Return [X, Y] of the center of cell containing provided text 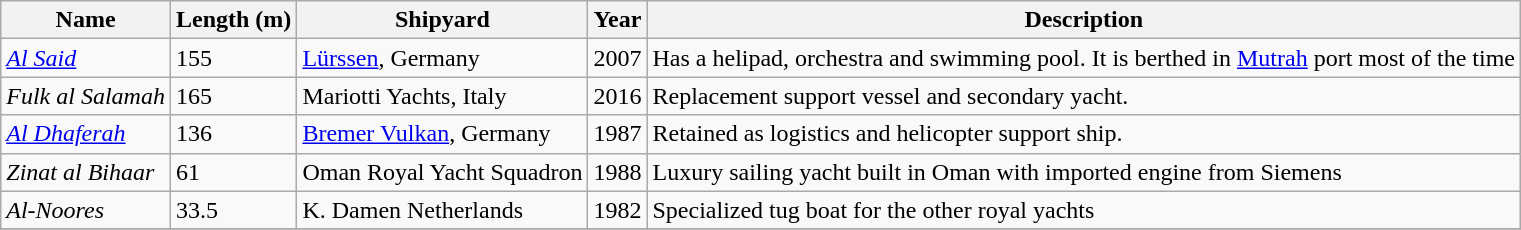
Retained as logistics and helicopter support ship. [1084, 134]
1988 [618, 172]
Oman Royal Yacht Squadron [442, 172]
Specialized tug boat for the other royal yachts [1084, 210]
Has a helipad, orchestra and swimming pool. It is berthed in Mutrah port most of the time [1084, 58]
2016 [618, 96]
Shipyard [442, 20]
Bremer Vulkan, Germany [442, 134]
K. Damen Netherlands [442, 210]
Replacement support vessel and secondary yacht. [1084, 96]
2007 [618, 58]
Mariotti Yachts, Italy [442, 96]
1987 [618, 134]
Lürssen, Germany [442, 58]
155 [233, 58]
1982 [618, 210]
Al Dhaferah [86, 134]
Name [86, 20]
33.5 [233, 210]
Fulk al Salamah [86, 96]
Description [1084, 20]
Al Said [86, 58]
136 [233, 134]
Al-Noores [86, 210]
Zinat al Bihaar [86, 172]
Luxury sailing yacht built in Oman with imported engine from Siemens [1084, 172]
61 [233, 172]
Year [618, 20]
165 [233, 96]
Length (m) [233, 20]
